Determine the (X, Y) coordinate at the center of the cell enclosing the given text.  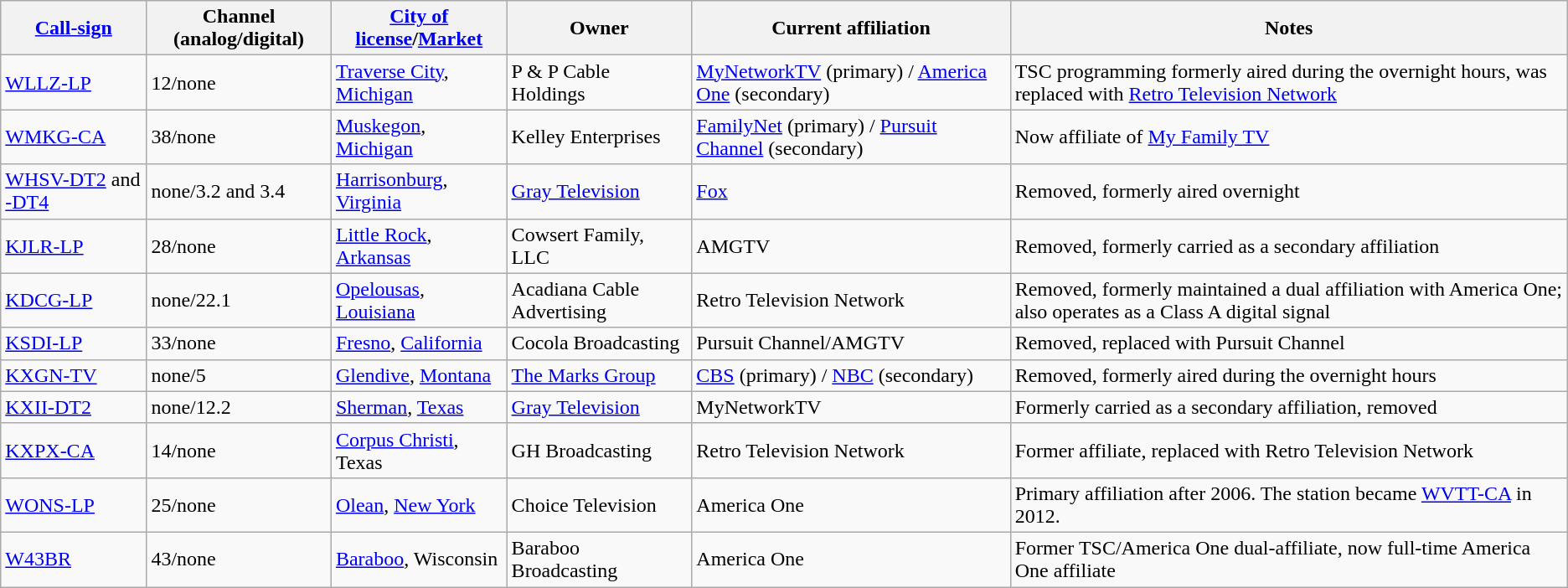
Removed, replaced with Pursuit Channel (1288, 343)
Sherman, Texas (419, 407)
Current affiliation (851, 28)
Acadiana Cable Advertising (600, 300)
MyNetworkTV (primary) / America One (secondary) (851, 82)
CBS (primary) / NBC (secondary) (851, 375)
Call-sign (74, 28)
Baraboo Broadcasting (600, 560)
KXPX-CA (74, 451)
Opelousas, Louisiana (419, 300)
KXII-DT2 (74, 407)
Formerly carried as a secondary affiliation, removed (1288, 407)
none/5 (240, 375)
Channel (analog/digital) (240, 28)
W43BR (74, 560)
33/none (240, 343)
Pursuit Channel/AMGTV (851, 343)
Kelley Enterprises (600, 137)
Notes (1288, 28)
City of license/Market (419, 28)
Harrisonburg, Virginia (419, 191)
Owner (600, 28)
The Marks Group (600, 375)
Fox (851, 191)
KJLR-LP (74, 246)
Former TSC/America One dual-affiliate, now full-time America One affiliate (1288, 560)
Removed, formerly carried as a secondary affiliation (1288, 246)
Primary affiliation after 2006. The station became WVTT-CA in 2012. (1288, 504)
KSDI-LP (74, 343)
Former affiliate, replaced with Retro Television Network (1288, 451)
Removed, formerly maintained a dual affiliation with America One; also operates as a Class A digital signal (1288, 300)
Fresno, California (419, 343)
Choice Television (600, 504)
none/12.2 (240, 407)
Muskegon, Michigan (419, 137)
AMGTV (851, 246)
MyNetworkTV (851, 407)
TSC programming formerly aired during the overnight hours, was replaced with Retro Television Network (1288, 82)
WLLZ-LP (74, 82)
KXGN-TV (74, 375)
Removed, formerly aired overnight (1288, 191)
Corpus Christi, Texas (419, 451)
none/22.1 (240, 300)
Little Rock, Arkansas (419, 246)
Cocola Broadcasting (600, 343)
Now affiliate of My Family TV (1288, 137)
FamilyNet (primary) / Pursuit Channel (secondary) (851, 137)
GH Broadcasting (600, 451)
12/none (240, 82)
WMKG-CA (74, 137)
Cowsert Family, LLC (600, 246)
38/none (240, 137)
14/none (240, 451)
25/none (240, 504)
WHSV-DT2 and -DT4 (74, 191)
WONS-LP (74, 504)
Removed, formerly aired during the overnight hours (1288, 375)
Olean, New York (419, 504)
Glendive, Montana (419, 375)
28/none (240, 246)
P & P Cable Holdings (600, 82)
Traverse City, Michigan (419, 82)
43/none (240, 560)
KDCG-LP (74, 300)
none/3.2 and 3.4 (240, 191)
Baraboo, Wisconsin (419, 560)
